Return [x, y] of the center of cell containing provided text 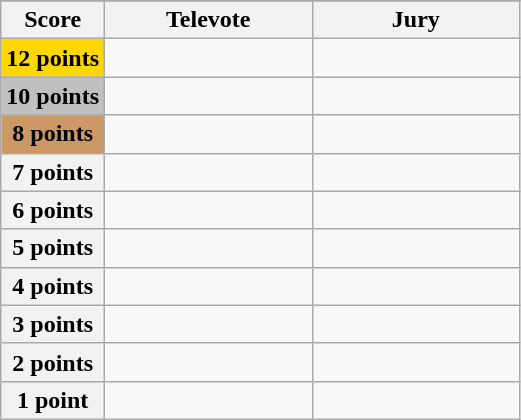
6 points [53, 210]
Score [53, 20]
3 points [53, 324]
4 points [53, 286]
7 points [53, 172]
2 points [53, 362]
Televote [209, 20]
12 points [53, 58]
10 points [53, 96]
1 point [53, 400]
8 points [53, 134]
5 points [53, 248]
Jury [416, 20]
